Find where the given text appears and provide that cell's center as [x, y] coordinate. 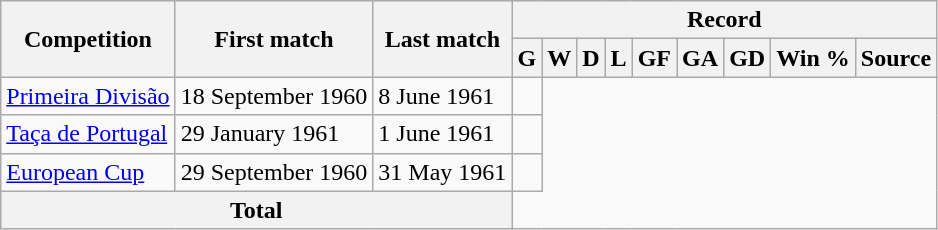
W [560, 58]
D [591, 58]
Record [724, 20]
31 May 1961 [442, 172]
GD [748, 58]
GF [654, 58]
G [527, 58]
29 January 1961 [274, 134]
29 September 1960 [274, 172]
Total [256, 210]
GA [700, 58]
Last match [442, 39]
Source [896, 58]
First match [274, 39]
1 June 1961 [442, 134]
18 September 1960 [274, 96]
Competition [88, 39]
European Cup [88, 172]
Primeira Divisão [88, 96]
L [618, 58]
Win % [814, 58]
Taça de Portugal [88, 134]
8 June 1961 [442, 96]
